Pinpoint the cell where the given text exists, returning its (x, y) midpoint coordinate. 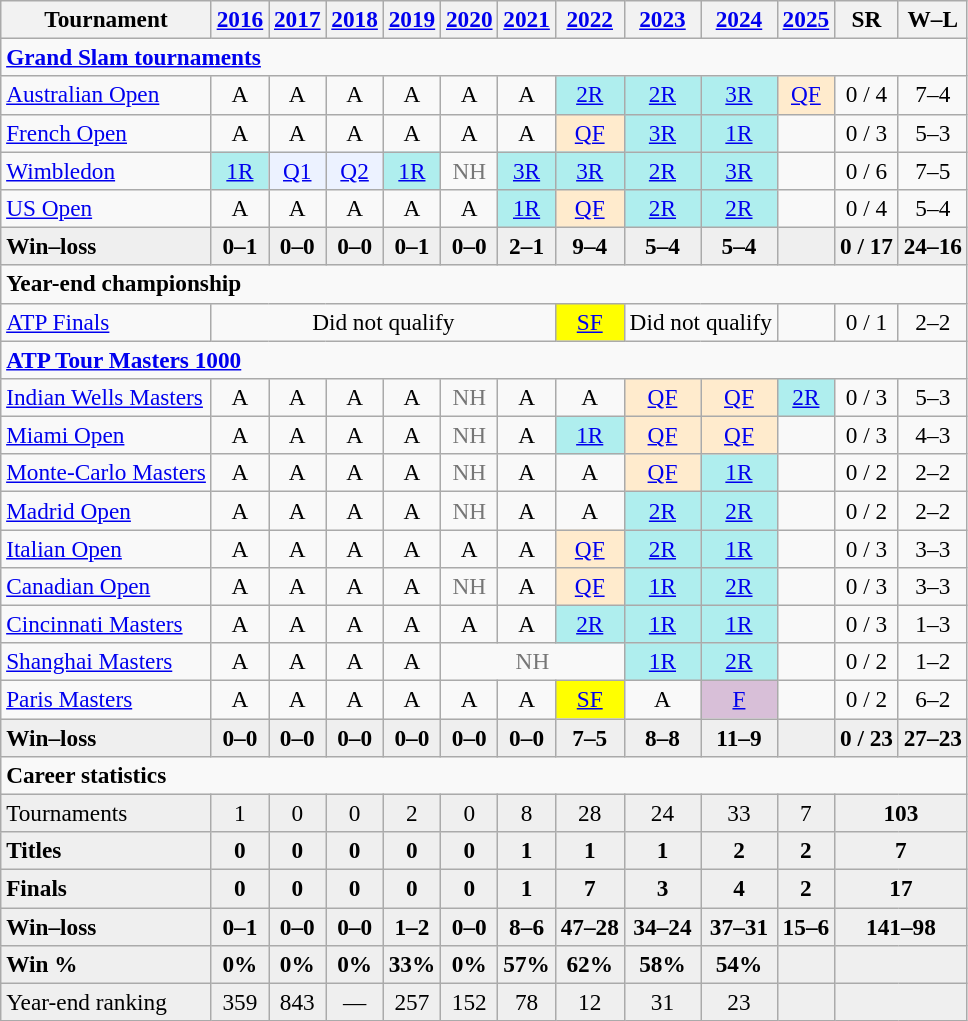
37–31 (739, 926)
2019 (412, 19)
2025 (806, 19)
SR (867, 19)
34–24 (662, 926)
8 (526, 813)
Finals (106, 888)
2018 (354, 19)
359 (240, 1002)
33 (739, 813)
Australian Open (106, 95)
4 (739, 888)
6–2 (932, 699)
2016 (240, 19)
Career statistics (484, 775)
1–3 (932, 624)
Year-end championship (484, 284)
58% (662, 964)
— (354, 1002)
103 (902, 813)
0 / 1 (867, 322)
Italian Open (106, 548)
French Open (106, 133)
78 (526, 1002)
3 (662, 888)
4–3 (932, 435)
7–4 (932, 95)
8–8 (662, 737)
257 (412, 1002)
ATP Finals (106, 322)
28 (590, 813)
F (739, 699)
2023 (662, 19)
33% (412, 964)
843 (298, 1002)
Madrid Open (106, 510)
Miami Open (106, 435)
23 (739, 1002)
2–1 (526, 246)
Q2 (354, 170)
141–98 (902, 926)
Paris Masters (106, 699)
0 / 6 (867, 170)
2021 (526, 19)
15–6 (806, 926)
Titles (106, 850)
47–28 (590, 926)
24 (662, 813)
Monte-Carlo Masters (106, 473)
8–6 (526, 926)
Q1 (298, 170)
Win % (106, 964)
W–L (932, 19)
31 (662, 1002)
Tournaments (106, 813)
17 (902, 888)
2022 (590, 19)
2024 (739, 19)
11–9 (739, 737)
Indian Wells Masters (106, 397)
Grand Slam tournaments (484, 57)
0 / 17 (867, 246)
US Open (106, 208)
12 (590, 1002)
Shanghai Masters (106, 662)
2020 (470, 19)
27–23 (932, 737)
Wimbledon (106, 170)
Year-end ranking (106, 1002)
57% (526, 964)
ATP Tour Masters 1000 (484, 359)
2017 (298, 19)
Cincinnati Masters (106, 624)
Canadian Open (106, 586)
24–16 (932, 246)
62% (590, 964)
54% (739, 964)
0 / 23 (867, 737)
9–4 (590, 246)
Tournament (106, 19)
152 (470, 1002)
